Determine the [X, Y] coordinate at the center of the cell enclosing the given text.  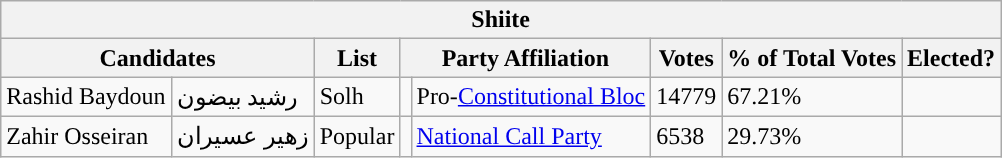
Elected? [952, 58]
زهير عسيران [242, 136]
Pro-Constitutional Bloc [531, 97]
Votes [686, 58]
6538 [686, 136]
Solh [357, 97]
Rashid Baydoun [86, 97]
% of Total Votes [812, 58]
Candidates [158, 58]
Popular [357, 136]
67.21% [812, 97]
14779 [686, 97]
Party Affiliation [526, 58]
رشيد بيضون [242, 97]
National Call Party [531, 136]
List [357, 58]
Zahir Osseiran [86, 136]
29.73% [812, 136]
Shiite [501, 20]
